Locate the cell with the specified text and output its (x, y) center coordinate. 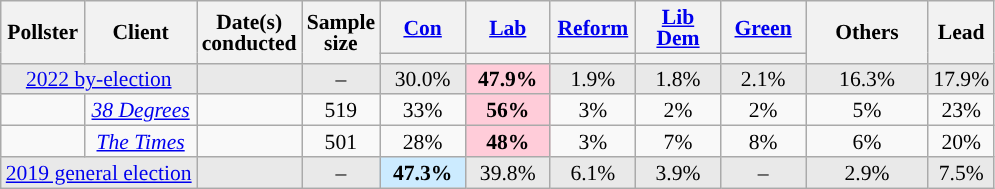
6.1% (592, 172)
30.0% (422, 78)
Client (141, 32)
Samplesize (341, 32)
16.3% (868, 78)
Lab (508, 27)
6% (868, 142)
Lib Dem (678, 27)
56% (508, 110)
1.9% (592, 78)
2022 by-election (99, 78)
47.9% (508, 78)
38 Degrees (141, 110)
33% (422, 110)
1.8% (678, 78)
2.1% (764, 78)
20% (961, 142)
519 (341, 110)
2019 general election (99, 172)
Green (764, 27)
501 (341, 142)
Reform (592, 27)
7% (678, 142)
48% (508, 142)
8% (764, 142)
39.8% (508, 172)
Others (868, 32)
47.3% (422, 172)
5% (868, 110)
28% (422, 142)
The Times (141, 142)
17.9% (961, 78)
Lead (961, 32)
Pollster (43, 32)
3.9% (678, 172)
7.5% (961, 172)
Con (422, 27)
2.9% (868, 172)
23% (961, 110)
Date(s)conducted (250, 32)
